Provide the (X, Y) coordinate of the cell's center where the given text is located.  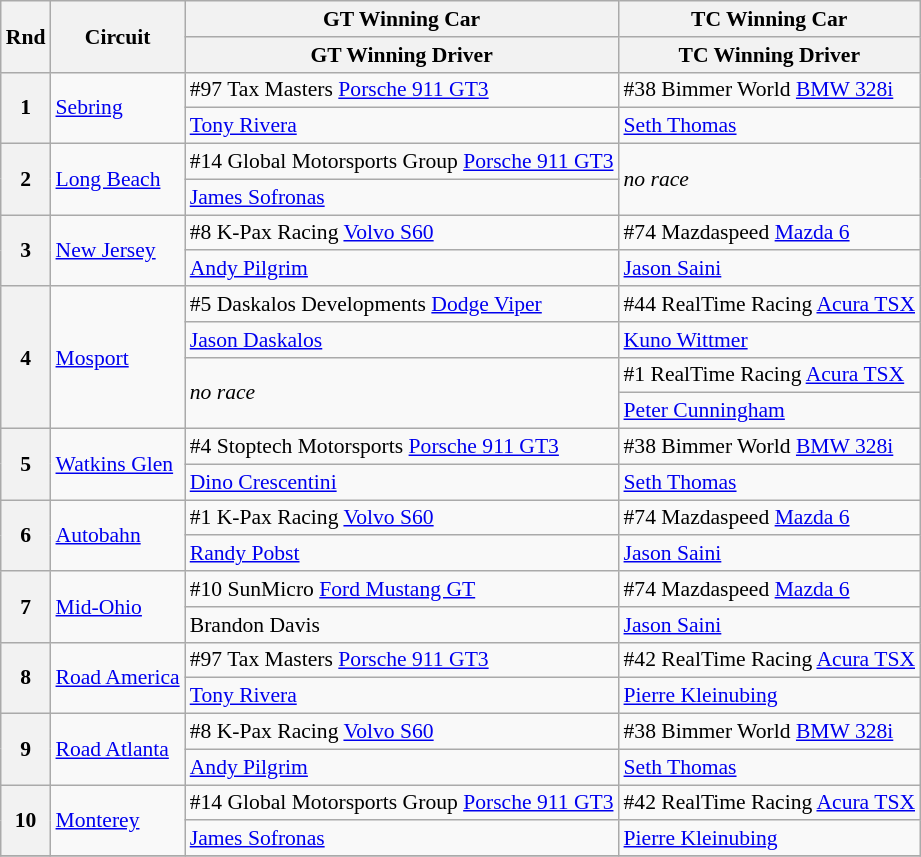
5 (26, 464)
Randy Pobst (402, 554)
2 (26, 180)
Mosport (117, 357)
Rnd (26, 36)
TC Winning Car (770, 19)
Brandon Davis (402, 625)
#1 RealTime Racing Acura TSX (770, 375)
#10 SunMicro Ford Mustang GT (402, 589)
1 (26, 108)
Autobahn (117, 536)
GT Winning Driver (402, 55)
Jason Daskalos (402, 340)
Road America (117, 678)
Sebring (117, 108)
Watkins Glen (117, 464)
GT Winning Car (402, 19)
TC Winning Driver (770, 55)
Monterey (117, 820)
Road Atlanta (117, 750)
3 (26, 250)
9 (26, 750)
#5 Daskalos Developments Dodge Viper (402, 304)
Peter Cunningham (770, 411)
Long Beach (117, 180)
Circuit (117, 36)
7 (26, 606)
6 (26, 536)
#1 K-Pax Racing Volvo S60 (402, 518)
Mid-Ohio (117, 606)
#44 RealTime Racing Acura TSX (770, 304)
Dino Crescentini (402, 482)
New Jersey (117, 250)
#4 Stoptech Motorsports Porsche 911 GT3 (402, 447)
4 (26, 357)
Kuno Wittmer (770, 340)
8 (26, 678)
10 (26, 820)
